Search for the cell housing the specified text and yield its (x, y) center coordinate. 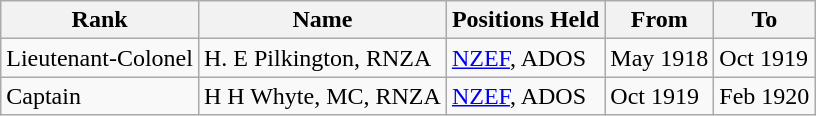
H. E Pilkington, RNZA (322, 58)
From (660, 20)
Feb 1920 (764, 96)
Lieutenant-Colonel (100, 58)
Positions Held (525, 20)
Captain (100, 96)
H H Whyte, MC, RNZA (322, 96)
To (764, 20)
Name (322, 20)
Rank (100, 20)
May 1918 (660, 58)
